Scan for the cell matching the given text and deliver its [X, Y] coordinate at center. 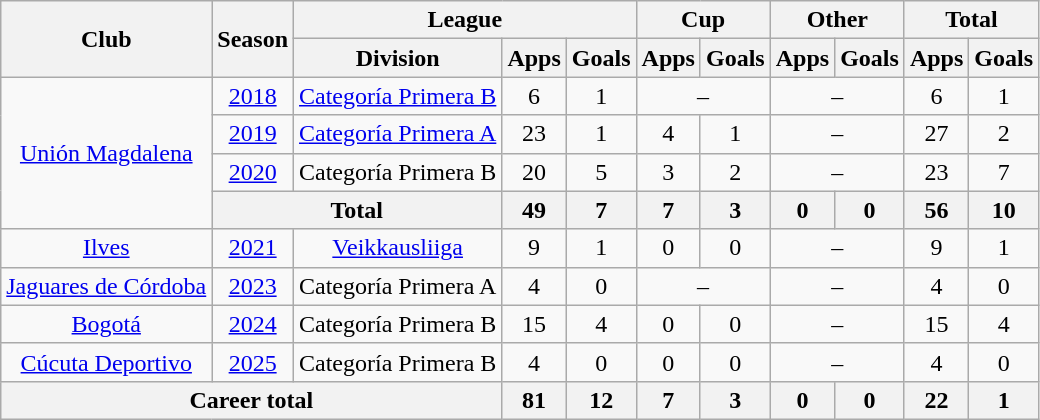
56 [936, 210]
Veikkausliiga [398, 248]
2018 [253, 96]
2024 [253, 324]
2020 [253, 172]
81 [534, 400]
Cúcuta Deportivo [106, 362]
49 [534, 210]
5 [601, 172]
2025 [253, 362]
10 [1004, 210]
Career total [252, 400]
Ilves [106, 248]
Cup [703, 20]
Unión Magdalena [106, 153]
Season [253, 39]
2023 [253, 286]
Jaguares de Córdoba [106, 286]
12 [601, 400]
Division [398, 58]
27 [936, 134]
22 [936, 400]
2021 [253, 248]
Bogotá [106, 324]
Club [106, 39]
2019 [253, 134]
20 [534, 172]
Other [837, 20]
League [466, 20]
